Return the [X, Y] coordinate for the center point of the cell that contains the specified text.  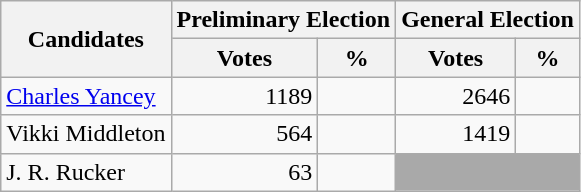
Preliminary Election [284, 20]
1189 [244, 96]
J. R. Rucker [86, 172]
63 [244, 172]
Charles Yancey [86, 96]
2646 [456, 96]
General Election [488, 20]
Vikki Middleton [86, 134]
Candidates [86, 39]
1419 [456, 134]
564 [244, 134]
